Pinpoint the cell where the given text exists, returning its (x, y) midpoint coordinate. 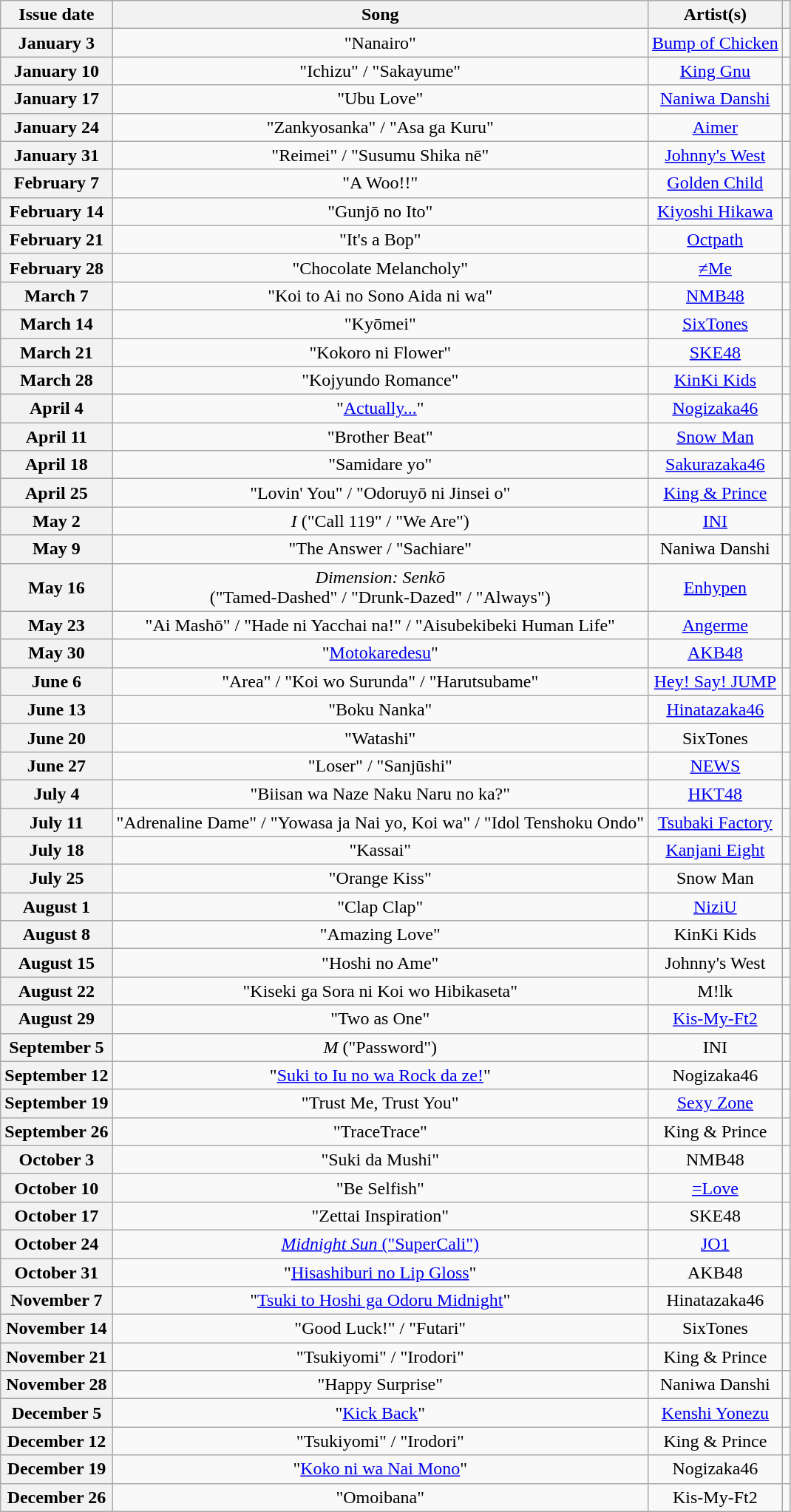
"Reimei" / "Susumu Shika nē" (380, 155)
February 28 (56, 268)
I ("Call 119" / "We Are") (380, 521)
January 10 (56, 71)
October 10 (56, 1188)
Angerme (716, 625)
"Biisan wa Naze Naku Naru no ka?" (380, 794)
July 11 (56, 823)
September 5 (56, 1047)
"Trust Me, Trust You" (380, 1103)
≠Me (716, 268)
Aimer (716, 127)
Tsubaki Factory (716, 823)
June 13 (56, 709)
"Happy Surprise" (380, 1385)
December 12 (56, 1441)
December 19 (56, 1469)
November 28 (56, 1385)
M ("Password") (380, 1047)
May 23 (56, 625)
"Be Selfish" (380, 1188)
"Hisashiburi no Lip Gloss" (380, 1272)
August 22 (56, 991)
October 3 (56, 1159)
"The Answer / "Sachiare" (380, 549)
January 24 (56, 127)
"Suki to Iu no wa Rock da ze!" (380, 1075)
June 27 (56, 766)
January 17 (56, 99)
Hey! Say! JUMP (716, 681)
Kiyoshi Hikawa (716, 211)
Sexy Zone (716, 1103)
June 20 (56, 738)
Sakurazaka46 (716, 465)
HKT48 (716, 794)
May 9 (56, 549)
"Ai Mashō" / "Hade ni Yacchai na!" / "Aisubekibeki Human Life" (380, 625)
"It's a Bop" (380, 239)
June 6 (56, 681)
April 4 (56, 409)
September 12 (56, 1075)
M!lk (716, 991)
"Kick Back" (380, 1413)
"Adrenaline Dame" / "Yowasa ja Nai yo, Koi wa" / "Idol Tenshoku Ondo" (380, 823)
August 29 (56, 1019)
"Gunjō no Ito" (380, 211)
Octpath (716, 239)
November 14 (56, 1329)
"Samidare yo" (380, 465)
November 7 (56, 1301)
April 18 (56, 465)
March 28 (56, 381)
"TraceTrace" (380, 1131)
"Lovin' You" / "Odoruyō ni Jinsei o" (380, 493)
"Omoibana" (380, 1497)
May 2 (56, 521)
October 17 (56, 1216)
"Ubu Love" (380, 99)
"Amazing Love" (380, 935)
July 18 (56, 851)
October 24 (56, 1244)
Song (380, 15)
"A Woo!!" (380, 183)
"Zankyosanka" / "Asa ga Kuru" (380, 127)
"Koko ni wa Nai Mono" (380, 1469)
"Tsuki to Hoshi ga Odoru Midnight" (380, 1301)
April 25 (56, 493)
"Motokaredesu" (380, 653)
"Good Luck!" / "Futari" (380, 1329)
"Two as One" (380, 1019)
"Zettai Inspiration" (380, 1216)
"Orange Kiss" (380, 879)
"Ichizu" / "Sakayume" (380, 71)
April 11 (56, 437)
December 26 (56, 1497)
August 8 (56, 935)
"Clap Clap" (380, 907)
"Hoshi no Ame" (380, 963)
"Area" / "Koi wo Surunda" / "Harutsubame" (380, 681)
"Brother Beat" (380, 437)
March 14 (56, 324)
Artist(s) (716, 15)
Kenshi Yonezu (716, 1413)
August 15 (56, 963)
December 5 (56, 1413)
January 31 (56, 155)
February 14 (56, 211)
September 26 (56, 1131)
May 30 (56, 653)
"Koi to Ai no Sono Aida ni wa" (380, 296)
September 19 (56, 1103)
November 21 (56, 1357)
February 7 (56, 183)
"Kiseki ga Sora ni Koi wo Hibikaseta" (380, 991)
JO1 (716, 1244)
"Kokoro ni Flower" (380, 353)
Midnight Sun ("SuperCali") (380, 1244)
"Actually..." (380, 409)
"Nanairo" (380, 43)
January 3 (56, 43)
May 16 (56, 587)
=Love (716, 1188)
August 1 (56, 907)
"Chocolate Melancholy" (380, 268)
Bump of Chicken (716, 43)
"Loser" / "Sanjūshi" (380, 766)
Enhypen (716, 587)
Kanjani Eight (716, 851)
"Kojyundo Romance" (380, 381)
Issue date (56, 15)
July 25 (56, 879)
NEWS (716, 766)
"Kassai" (380, 851)
March 21 (56, 353)
October 31 (56, 1272)
"Boku Nanka" (380, 709)
Dimension: Senkō("Tamed-Dashed" / "Drunk-Dazed" / "Always") (380, 587)
"Suki da Mushi" (380, 1159)
March 7 (56, 296)
February 21 (56, 239)
Golden Child (716, 183)
"Kyōmei" (380, 324)
NiziU (716, 907)
"Watashi" (380, 738)
King Gnu (716, 71)
July 4 (56, 794)
